Pinpoint the cell where the given text exists, returning its [x, y] midpoint coordinate. 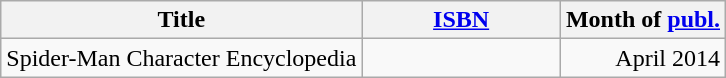
Month of publ. [642, 20]
Title [182, 20]
ISBN [462, 20]
Spider-Man Character Encyclopedia [182, 58]
April 2014 [642, 58]
